Identify which cell holds the provided text, then report its (X, Y) central coordinate. 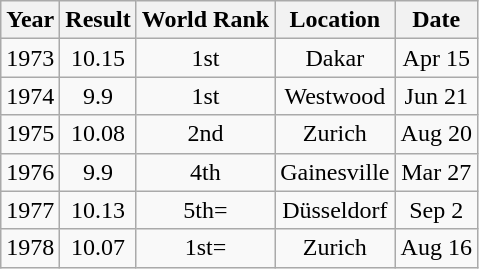
Sep 2 (436, 210)
Aug 16 (436, 248)
1st= (205, 248)
4th (205, 172)
10.13 (98, 210)
Gainesville (335, 172)
10.15 (98, 58)
Year (30, 20)
1978 (30, 248)
1975 (30, 134)
2nd (205, 134)
10.08 (98, 134)
Jun 21 (436, 96)
Date (436, 20)
Westwood (335, 96)
5th= (205, 210)
10.07 (98, 248)
Apr 15 (436, 58)
1976 (30, 172)
World Rank (205, 20)
Düsseldorf (335, 210)
Result (98, 20)
Aug 20 (436, 134)
Dakar (335, 58)
1977 (30, 210)
1973 (30, 58)
Mar 27 (436, 172)
Location (335, 20)
1974 (30, 96)
